Extract the [x, y] coordinate from the center of the cell holding the provided text.  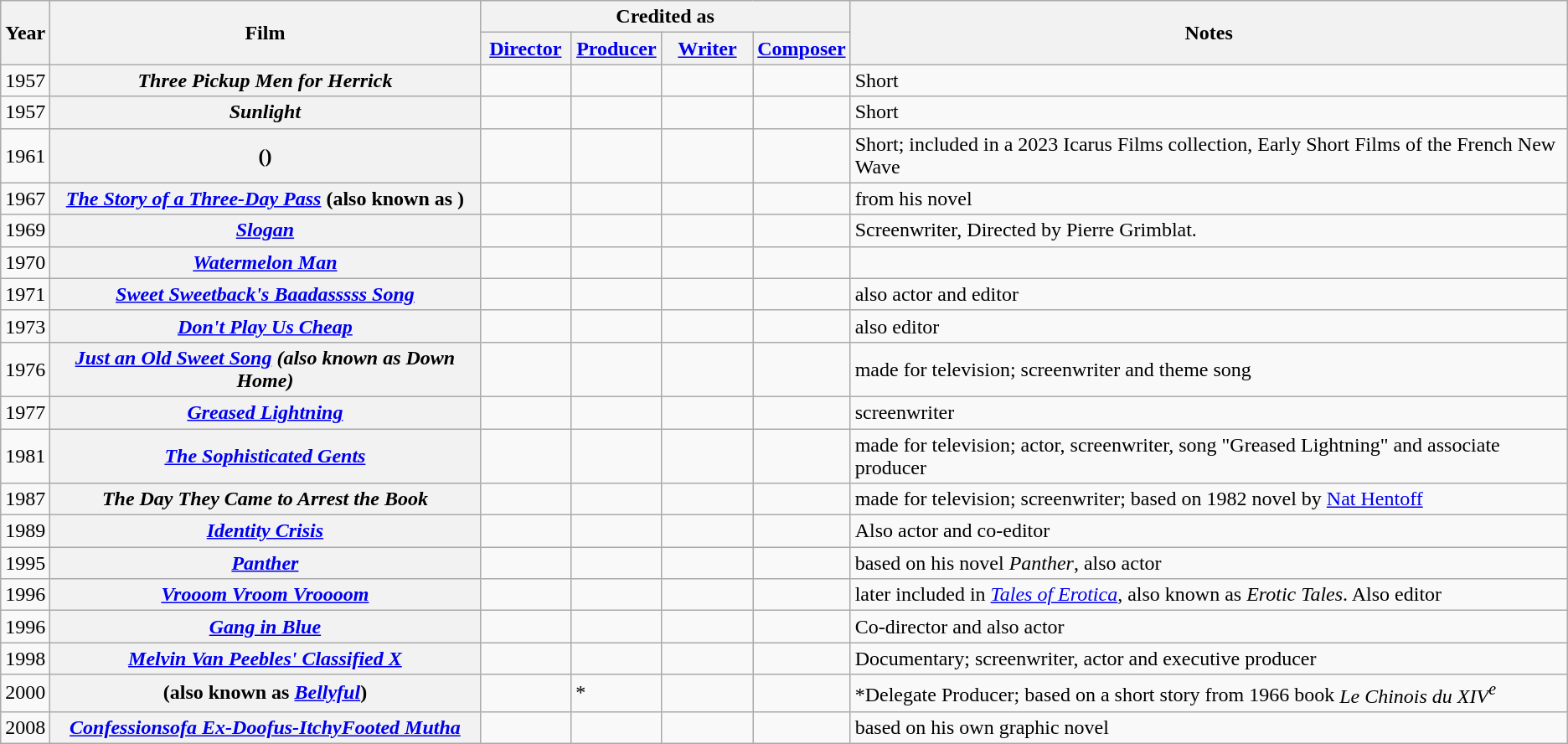
Notes [1209, 33]
1976 [25, 369]
Short; included in a 2023 Icarus Films collection, Early Short Films of the French New Wave [1209, 156]
Composer [802, 49]
Sweet Sweetback's Baadasssss Song [265, 294]
1989 [25, 531]
Confessionsofa Ex-Doofus-ItchyFooted Mutha [265, 727]
Credited as [665, 17]
1970 [25, 262]
Year [25, 33]
based on his novel Panther, also actor [1209, 563]
made for television; actor, screenwriter, song "Greased Lightning" and associate producer [1209, 456]
also actor and editor [1209, 294]
Identity Crisis [265, 531]
made for television; screenwriter and theme song [1209, 369]
Slogan [265, 230]
Panther [265, 563]
The Day They Came to Arrest the Book [265, 499]
screenwriter [1209, 412]
1969 [25, 230]
* [616, 694]
1977 [25, 412]
based on his own graphic novel [1209, 727]
Sunlight [265, 112]
1961 [25, 156]
from his novel [1209, 199]
Screenwriter, Directed by Pierre Grimblat. [1209, 230]
Documentary; screenwriter, actor and executive producer [1209, 659]
Also actor and co-editor [1209, 531]
*Delegate Producer; based on a short story from 1966 book Le Chinois du XIVe [1209, 694]
2008 [25, 727]
Producer [616, 49]
Director [526, 49]
Greased Lightning [265, 412]
Three Pickup Men for Herrick [265, 80]
1973 [25, 326]
1987 [25, 499]
Melvin Van Peebles' Classified X [265, 659]
made for television; screenwriter; based on 1982 novel by Nat Hentoff [1209, 499]
1998 [25, 659]
Don't Play Us Cheap [265, 326]
1971 [25, 294]
Writer [707, 49]
(also known as Bellyful) [265, 694]
1967 [25, 199]
The Story of a Three-Day Pass (also known as ) [265, 199]
Gang in Blue [265, 627]
Co-director and also actor [1209, 627]
Watermelon Man [265, 262]
The Sophisticated Gents [265, 456]
2000 [25, 694]
Just an Old Sweet Song (also known as Down Home) [265, 369]
1995 [25, 563]
() [265, 156]
later included in Tales of Erotica, also known as Erotic Tales. Also editor [1209, 595]
Film [265, 33]
also editor [1209, 326]
Vrooom Vroom Vroooom [265, 595]
1981 [25, 456]
